Return (X, Y) of the center of cell containing provided text 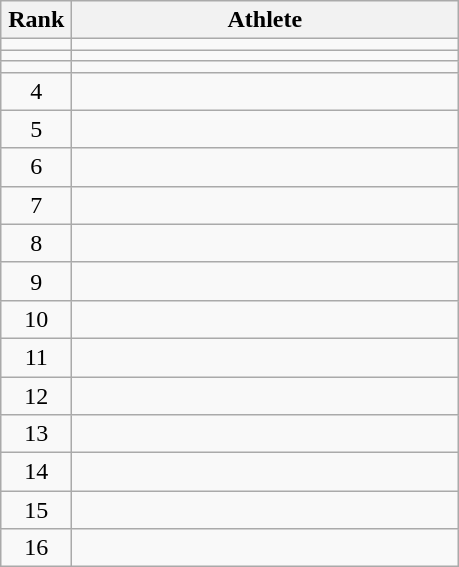
6 (36, 167)
11 (36, 357)
13 (36, 434)
14 (36, 472)
Rank (36, 20)
7 (36, 205)
12 (36, 395)
5 (36, 129)
10 (36, 319)
15 (36, 510)
8 (36, 243)
9 (36, 281)
Athlete (265, 20)
4 (36, 91)
16 (36, 548)
